Return [X, Y] of the center of cell containing provided text 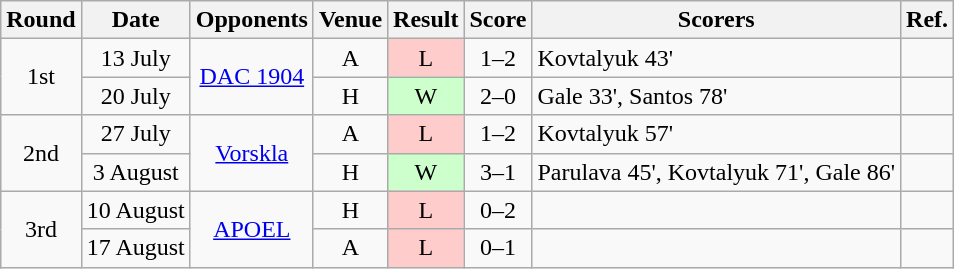
17 August [136, 248]
20 July [136, 96]
Date [136, 20]
Vorskla [252, 153]
Parulava 45', Kovtalyuk 71', Gale 86' [716, 172]
Kovtalyuk 57' [716, 134]
0–2 [498, 210]
Score [498, 20]
13 July [136, 58]
Kovtalyuk 43' [716, 58]
Venue [350, 20]
0–1 [498, 248]
Ref. [928, 20]
2nd [41, 153]
27 July [136, 134]
APOEL [252, 229]
Scorers [716, 20]
3 August [136, 172]
Gale 33', Santos 78' [716, 96]
1st [41, 77]
Opponents [252, 20]
3rd [41, 229]
Result [426, 20]
3–1 [498, 172]
DAC 1904 [252, 77]
Round [41, 20]
2–0 [498, 96]
10 August [136, 210]
